Provide the (x, y) coordinate of the cell's center where the given text is located.  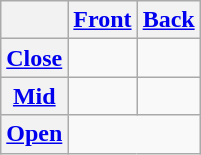
Close (34, 58)
Back (168, 20)
Mid (34, 96)
Open (34, 134)
Front (102, 20)
